For the text-containing cell, return its midpoint in [x, y] coordinate format. 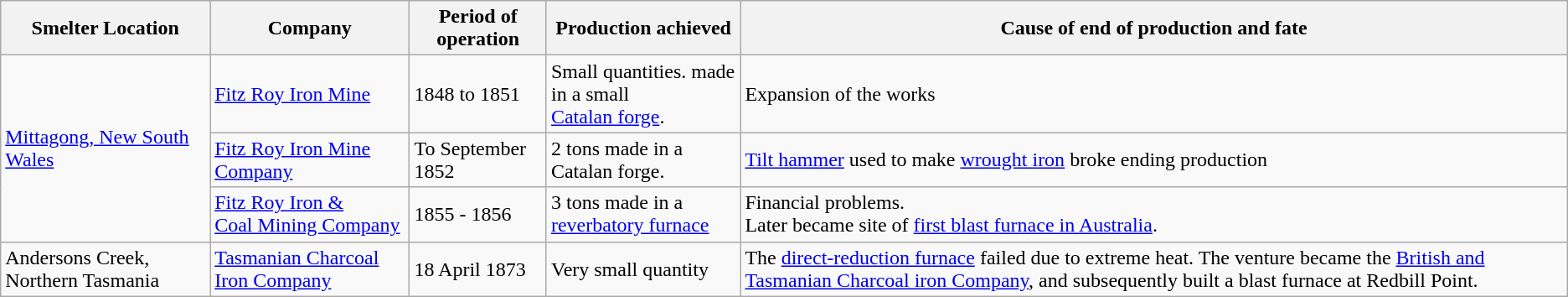
Fitz Roy Iron Mine Company [310, 159]
Production achieved [643, 29]
Fitz Roy Iron Mine [310, 94]
1848 to 1851 [478, 94]
Mittagong, New South Wales [106, 148]
2 tons made in a Catalan forge. [643, 159]
18 April 1873 [478, 268]
Financial problems.Later became site of first blast furnace in Australia. [1154, 215]
Company [310, 29]
To September 1852 [478, 159]
Fitz Roy Iron &Coal Mining Company [310, 215]
Small quantities. made in a smallCatalan forge. [643, 94]
Expansion of the works [1154, 94]
1855 - 1856 [478, 215]
Tasmanian Charcoal Iron Company [310, 268]
Smelter Location [106, 29]
Tilt hammer used to make wrought iron broke ending production [1154, 159]
Cause of end of production and fate [1154, 29]
Very small quantity [643, 268]
Period of operation [478, 29]
Andersons Creek, Northern Tasmania [106, 268]
3 tons made in areverbatory furnace [643, 215]
